Extract the [x, y] coordinate from the center of the cell holding the provided text.  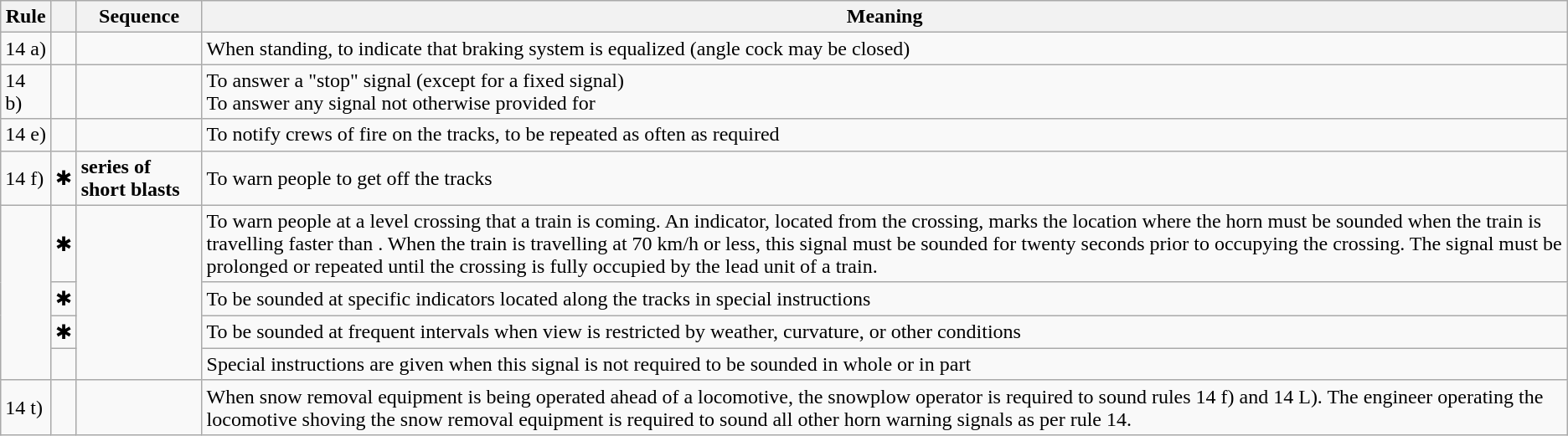
14 e) [26, 135]
To be sounded at specific indicators located along the tracks in special instructions [885, 299]
Special instructions are given when this signal is not required to be sounded in whole or in part [885, 364]
To notify crews of fire on the tracks, to be repeated as often as required [885, 135]
14 t) [26, 407]
When standing, to indicate that braking system is equalized (angle cock may be closed) [885, 49]
series of short blasts [139, 177]
14 f) [26, 177]
Rule [26, 17]
14 b) [26, 92]
To warn people to get off the tracks [885, 177]
Meaning [885, 17]
Sequence [139, 17]
To be sounded at frequent intervals when view is restricted by weather, curvature, or other conditions [885, 332]
14 a) [26, 49]
To answer a "stop" signal (except for a fixed signal)To answer any signal not otherwise provided for [885, 92]
